Identify which cell holds the provided text, then report its [x, y] central coordinate. 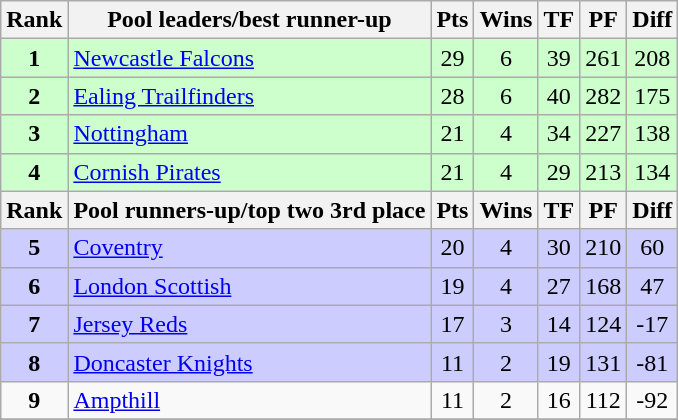
134 [652, 172]
210 [604, 248]
282 [604, 96]
168 [604, 286]
Doncaster Knights [250, 362]
227 [604, 134]
20 [452, 248]
208 [652, 58]
Pool runners-up/top two 3rd place [250, 210]
Cornish Pirates [250, 172]
7 [34, 324]
39 [559, 58]
-17 [652, 324]
8 [34, 362]
40 [559, 96]
17 [452, 324]
138 [652, 134]
60 [652, 248]
Pool leaders/best runner-up [250, 20]
16 [559, 400]
London Scottish [250, 286]
112 [604, 400]
213 [604, 172]
28 [452, 96]
131 [604, 362]
Jersey Reds [250, 324]
-92 [652, 400]
5 [34, 248]
Ealing Trailfinders [250, 96]
Nottingham [250, 134]
34 [559, 134]
Ampthill [250, 400]
30 [559, 248]
14 [559, 324]
124 [604, 324]
175 [652, 96]
27 [559, 286]
-81 [652, 362]
261 [604, 58]
1 [34, 58]
Coventry [250, 248]
47 [652, 286]
Newcastle Falcons [250, 58]
9 [34, 400]
